From the cell containing the given text, extract its center point as (X, Y) coordinate. 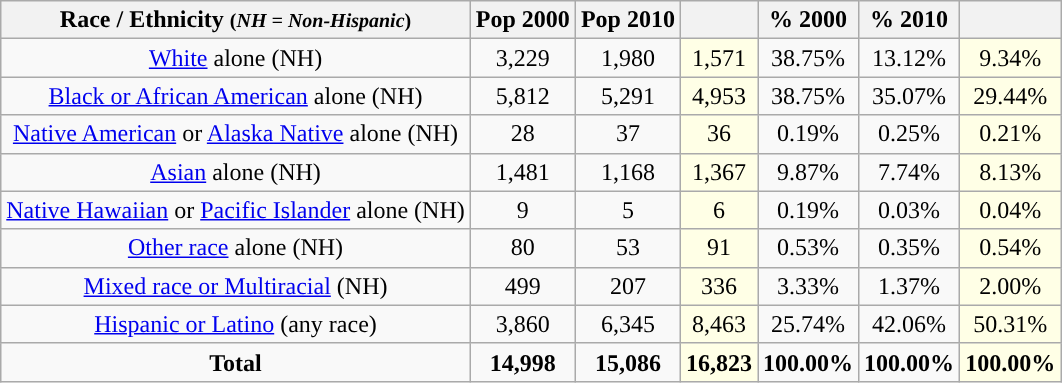
9.34% (1010, 58)
Native American or Alaska Native alone (NH) (236, 134)
15,086 (628, 362)
80 (522, 248)
Pop 2010 (628, 20)
37 (628, 134)
0.25% (910, 134)
0.04% (1010, 210)
9 (522, 210)
White alone (NH) (236, 58)
499 (522, 286)
2.00% (1010, 286)
207 (628, 286)
50.31% (1010, 324)
13.12% (910, 58)
3.33% (808, 286)
16,823 (718, 362)
9.87% (808, 172)
Native Hawaiian or Pacific Islander alone (NH) (236, 210)
0.03% (910, 210)
7.74% (910, 172)
5,291 (628, 96)
1.37% (910, 286)
8,463 (718, 324)
Race / Ethnicity (NH = Non-Hispanic) (236, 20)
25.74% (808, 324)
4,953 (718, 96)
5 (628, 210)
36 (718, 134)
Asian alone (NH) (236, 172)
1,980 (628, 58)
Other race alone (NH) (236, 248)
6 (718, 210)
3,860 (522, 324)
Mixed race or Multiracial (NH) (236, 286)
29.44% (1010, 96)
28 (522, 134)
1,481 (522, 172)
Hispanic or Latino (any race) (236, 324)
Pop 2000 (522, 20)
14,998 (522, 362)
1,571 (718, 58)
% 2010 (910, 20)
5,812 (522, 96)
1,168 (628, 172)
Total (236, 362)
% 2000 (808, 20)
0.21% (1010, 134)
3,229 (522, 58)
1,367 (718, 172)
Black or African American alone (NH) (236, 96)
8.13% (1010, 172)
336 (718, 286)
91 (718, 248)
0.35% (910, 248)
53 (628, 248)
42.06% (910, 324)
0.53% (808, 248)
35.07% (910, 96)
6,345 (628, 324)
0.54% (1010, 248)
